Return [x, y] of the center of cell containing provided text 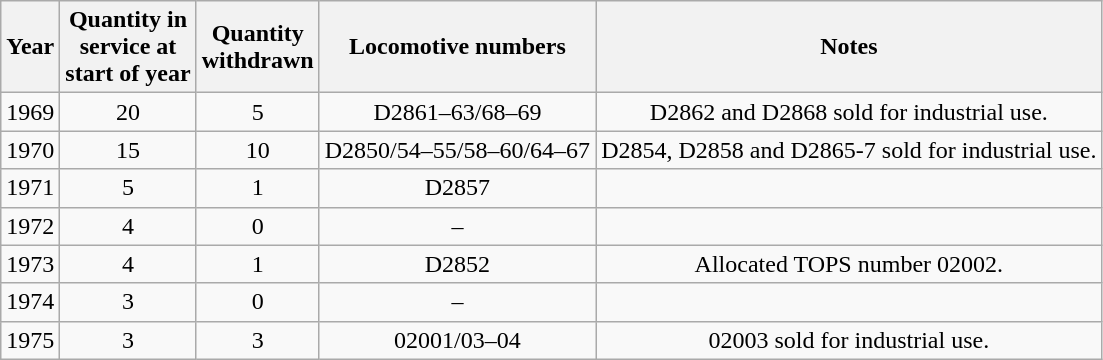
D2862 and D2868 sold for industrial use. [849, 112]
Quantity inservice atstart of year [128, 47]
D2852 [457, 264]
Notes [849, 47]
Quantitywithdrawn [258, 47]
D2854, D2858 and D2865-7 sold for industrial use. [849, 150]
Year [30, 47]
D2850/54–55/58–60/64–67 [457, 150]
20 [128, 112]
D2861–63/68–69 [457, 112]
1973 [30, 264]
1969 [30, 112]
02003 sold for industrial use. [849, 340]
02001/03–04 [457, 340]
10 [258, 150]
1972 [30, 226]
D2857 [457, 188]
1970 [30, 150]
15 [128, 150]
1971 [30, 188]
1974 [30, 302]
Allocated TOPS number 02002. [849, 264]
1975 [30, 340]
Locomotive numbers [457, 47]
